Capture the cell that displays the provided text and extract its [X, Y] central coordinate. 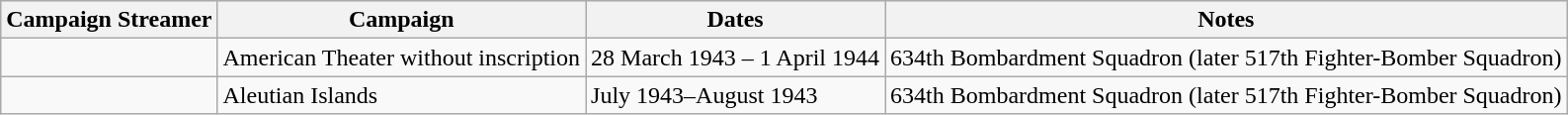
Dates [735, 20]
Campaign Streamer [109, 20]
American Theater without inscription [401, 57]
Notes [1226, 20]
Aleutian Islands [401, 95]
28 March 1943 – 1 April 1944 [735, 57]
July 1943–August 1943 [735, 95]
Campaign [401, 20]
